From the cell containing the given text, extract its center point as (X, Y) coordinate. 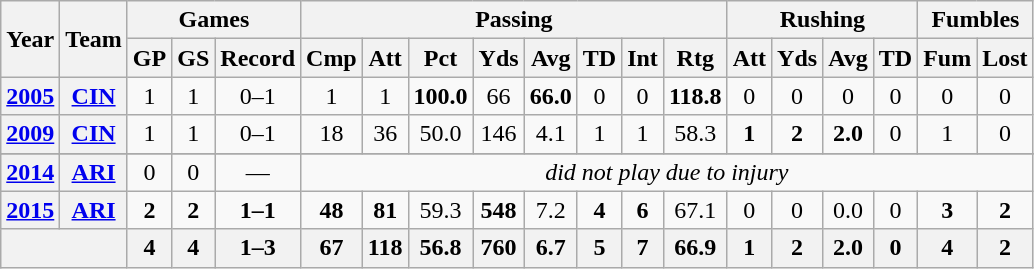
Games (214, 20)
48 (332, 210)
6.7 (550, 248)
66.0 (550, 96)
3 (948, 210)
Year (30, 39)
Team (94, 39)
760 (498, 248)
Pct (440, 58)
Record (258, 58)
2015 (30, 210)
Lost (1005, 58)
2014 (30, 172)
Fum (948, 58)
— (258, 172)
7 (643, 248)
2009 (30, 134)
67.1 (695, 210)
66 (498, 96)
81 (385, 210)
4.1 (550, 134)
118.8 (695, 96)
GS (194, 58)
1–1 (258, 210)
18 (332, 134)
66.9 (695, 248)
Passing (514, 20)
0.0 (848, 210)
36 (385, 134)
2005 (30, 96)
Fumbles (976, 20)
146 (498, 134)
Rtg (695, 58)
Int (643, 58)
GP (149, 58)
100.0 (440, 96)
7.2 (550, 210)
did not play due to injury (668, 172)
6 (643, 210)
56.8 (440, 248)
548 (498, 210)
Rushing (822, 20)
67 (332, 248)
59.3 (440, 210)
118 (385, 248)
58.3 (695, 134)
1–3 (258, 248)
Cmp (332, 58)
5 (599, 248)
50.0 (440, 134)
